Extract the [x, y] coordinate from the center of the cell holding the provided text.  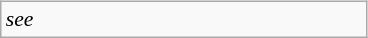
see [184, 19]
